Search for the cell housing the specified text and yield its (x, y) center coordinate. 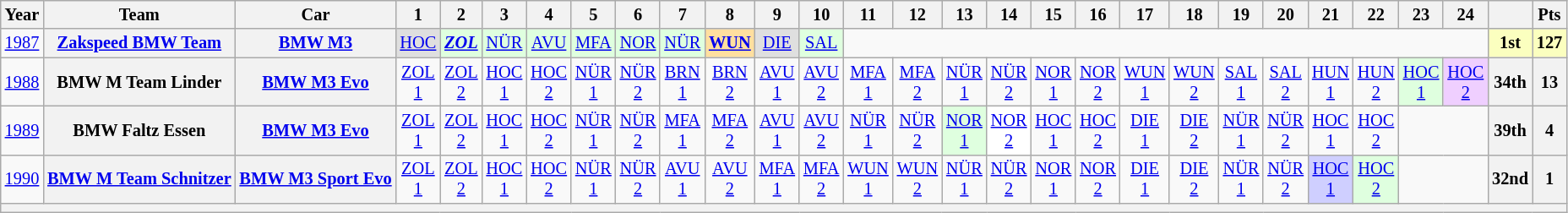
9 (777, 14)
Pts (1549, 14)
BRN1 (683, 82)
SAL1 (1242, 82)
ZOL (461, 43)
14 (1009, 14)
32nd (1511, 179)
Car (316, 14)
SAL2 (1286, 82)
HOC (419, 43)
BMW M Team Schnitzer (139, 179)
7 (683, 14)
18 (1194, 14)
16 (1098, 14)
BMW M3 Sport Evo (316, 179)
SAL (821, 43)
HUN1 (1331, 82)
Zakspeed BMW Team (139, 43)
1989 (22, 130)
NOR (639, 43)
15 (1053, 14)
6 (639, 14)
34th (1511, 82)
19 (1242, 14)
2 (461, 14)
11 (868, 14)
21 (1331, 14)
5 (593, 14)
MFA (593, 43)
20 (1286, 14)
1990 (22, 179)
BMW M3 (316, 43)
Year (22, 14)
HUN2 (1376, 82)
BMW Faltz Essen (139, 130)
8 (730, 14)
1987 (22, 43)
1st (1511, 43)
3 (505, 14)
12 (917, 14)
AVU (549, 43)
17 (1145, 14)
BMW M Team Linder (139, 82)
23 (1421, 14)
22 (1376, 14)
WUN (730, 43)
Team (139, 14)
10 (821, 14)
1988 (22, 82)
24 (1465, 14)
DIE (777, 43)
127 (1549, 43)
BRN2 (730, 82)
39th (1511, 130)
